Scan for the cell matching the given text and deliver its [X, Y] coordinate at center. 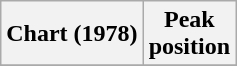
Chart (1978) [72, 34]
Peakposition [189, 34]
